Scan for the cell matching the given text and deliver its (X, Y) coordinate at center. 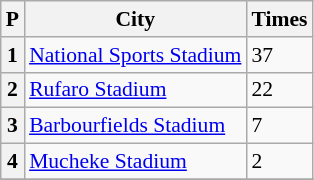
Rufaro Stadium (135, 90)
3 (12, 126)
City (135, 19)
Times (279, 19)
7 (279, 126)
Barbourfields Stadium (135, 126)
P (12, 19)
4 (12, 162)
Mucheke Stadium (135, 162)
37 (279, 55)
22 (279, 90)
1 (12, 55)
National Sports Stadium (135, 55)
